Determine the (x, y) coordinate at the center of the cell enclosing the given text.  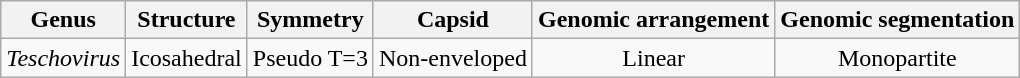
Icosahedral (187, 58)
Structure (187, 20)
Monopartite (898, 58)
Genomic segmentation (898, 20)
Linear (653, 58)
Capsid (452, 20)
Genus (64, 20)
Teschovirus (64, 58)
Genomic arrangement (653, 20)
Non-enveloped (452, 58)
Symmetry (310, 20)
Pseudo T=3 (310, 58)
